Return (x, y) of the center of cell containing provided text 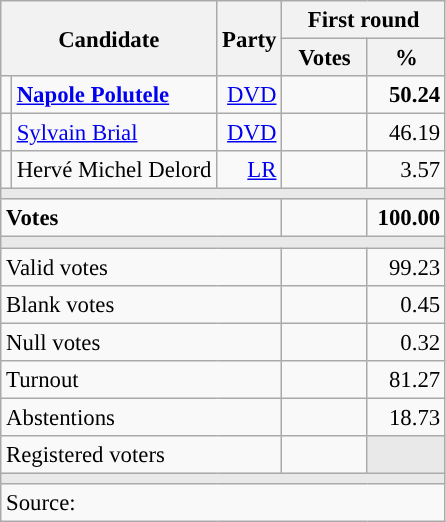
50.24 (406, 95)
100.00 (406, 219)
46.19 (406, 133)
81.27 (406, 379)
Abstentions (142, 417)
First round (364, 20)
0.32 (406, 342)
3.57 (406, 170)
Hervé Michel Delord (114, 170)
18.73 (406, 417)
% (406, 58)
Blank votes (142, 304)
0.45 (406, 304)
Party (250, 38)
Sylvain Brial (114, 133)
LR (250, 170)
99.23 (406, 267)
Candidate (109, 38)
Valid votes (142, 267)
Napole Polutele (114, 95)
Null votes (142, 342)
Registered voters (142, 455)
Turnout (142, 379)
Source: (224, 503)
